From the cell containing the given text, extract its center point as [x, y] coordinate. 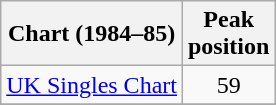
Peakposition [228, 34]
Chart (1984–85) [92, 34]
UK Singles Chart [92, 85]
59 [228, 85]
